Scan for the cell matching the given text and deliver its [X, Y] coordinate at center. 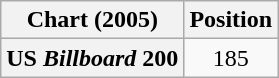
Position [231, 20]
185 [231, 58]
US Billboard 200 [92, 58]
Chart (2005) [92, 20]
